Scan for the cell matching the given text and deliver its (X, Y) coordinate at center. 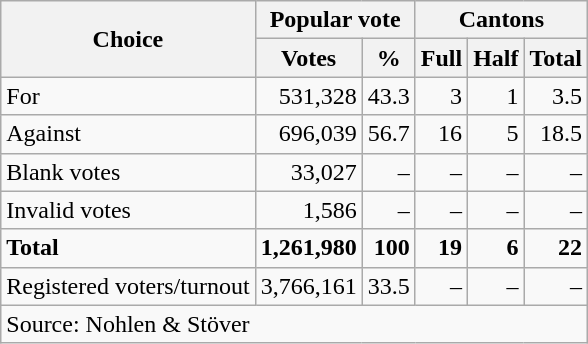
43.3 (388, 96)
531,328 (308, 96)
Registered voters/turnout (128, 286)
Invalid votes (128, 210)
100 (388, 248)
56.7 (388, 134)
33,027 (308, 172)
5 (496, 134)
3,766,161 (308, 286)
Against (128, 134)
18.5 (556, 134)
Half (496, 58)
22 (556, 248)
3 (441, 96)
Cantons (501, 20)
Choice (128, 39)
Blank votes (128, 172)
For (128, 96)
Source: Nohlen & Stöver (294, 324)
% (388, 58)
1 (496, 96)
1,261,980 (308, 248)
16 (441, 134)
3.5 (556, 96)
1,586 (308, 210)
19 (441, 248)
Full (441, 58)
Votes (308, 58)
33.5 (388, 286)
696,039 (308, 134)
Popular vote (335, 20)
6 (496, 248)
